Capture the cell that displays the provided text and extract its (x, y) central coordinate. 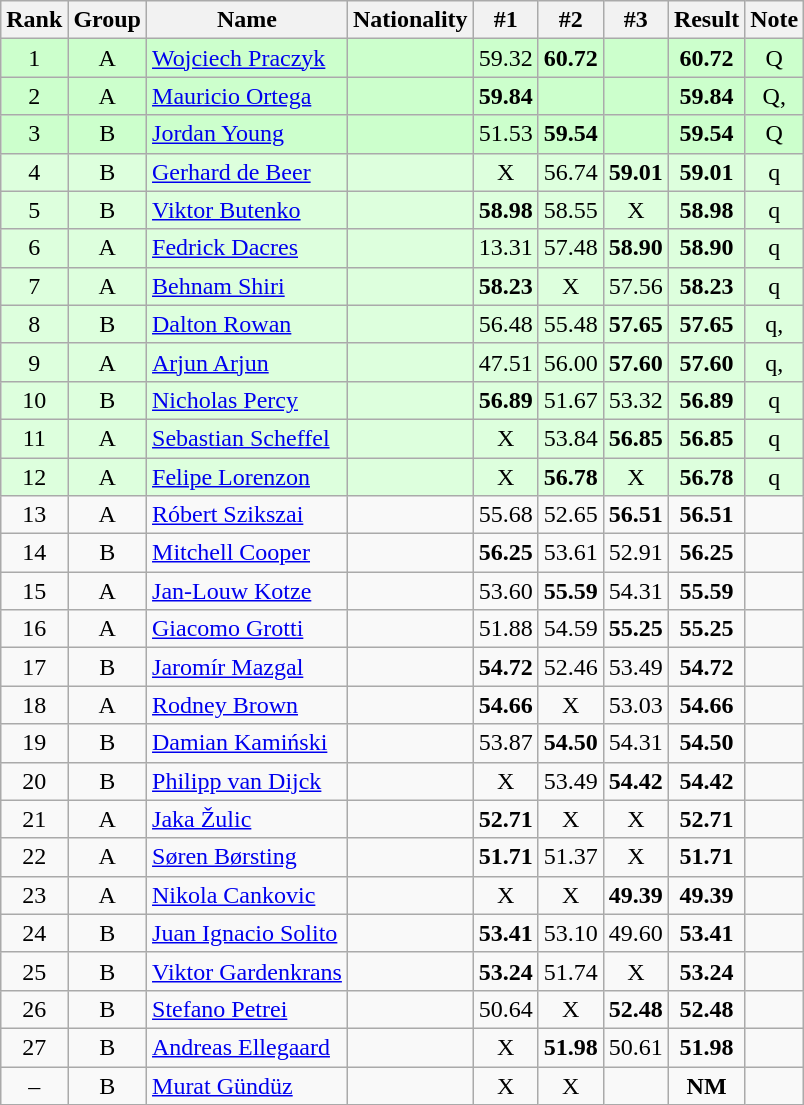
#1 (506, 20)
27 (34, 1047)
51.74 (570, 971)
Mauricio Ortega (248, 96)
51.67 (570, 400)
12 (34, 477)
Behnam Shiri (248, 286)
Philipp van Dijck (248, 781)
51.37 (570, 857)
53.10 (570, 933)
Murat Gündüz (248, 1085)
15 (34, 591)
22 (34, 857)
56.00 (570, 362)
Andreas Ellegaard (248, 1047)
19 (34, 743)
Róbert Szikszai (248, 515)
26 (34, 1009)
18 (34, 705)
Felipe Lorenzon (248, 477)
50.61 (636, 1047)
4 (34, 172)
Q, (774, 96)
10 (34, 400)
8 (34, 324)
17 (34, 667)
7 (34, 286)
Jaka Žulic (248, 819)
Søren Børsting (248, 857)
51.88 (506, 629)
53.03 (636, 705)
Note (774, 20)
Viktor Gardenkrans (248, 971)
Dalton Rowan (248, 324)
47.51 (506, 362)
2 (34, 96)
Sebastian Scheffel (248, 438)
21 (34, 819)
24 (34, 933)
16 (34, 629)
52.65 (570, 515)
Nikola Cankovic (248, 895)
5 (34, 210)
57.48 (570, 248)
Gerhard de Beer (248, 172)
3 (34, 134)
54.59 (570, 629)
#3 (636, 20)
Fedrick Dacres (248, 248)
Rodney Brown (248, 705)
Jordan Young (248, 134)
9 (34, 362)
Jan-Louw Kotze (248, 591)
53.84 (570, 438)
20 (34, 781)
23 (34, 895)
57.56 (636, 286)
Nicholas Percy (248, 400)
Name (248, 20)
#2 (570, 20)
Giacomo Grotti (248, 629)
52.91 (636, 553)
53.61 (570, 553)
Group (108, 20)
25 (34, 971)
NM (706, 1085)
Rank (34, 20)
14 (34, 553)
– (34, 1085)
50.64 (506, 1009)
6 (34, 248)
13 (34, 515)
Wojciech Praczyk (248, 58)
Juan Ignacio Solito (248, 933)
Mitchell Cooper (248, 553)
Arjun Arjun (248, 362)
55.48 (570, 324)
59.32 (506, 58)
49.60 (636, 933)
11 (34, 438)
Viktor Butenko (248, 210)
56.74 (570, 172)
13.31 (506, 248)
Nationality (410, 20)
1 (34, 58)
52.46 (570, 667)
53.87 (506, 743)
53.60 (506, 591)
56.48 (506, 324)
58.55 (570, 210)
Damian Kamiński (248, 743)
51.53 (506, 134)
Result (706, 20)
Stefano Petrei (248, 1009)
53.32 (636, 400)
55.68 (506, 515)
Jaromír Mazgal (248, 667)
